Identify which cell holds the provided text, then report its (X, Y) central coordinate. 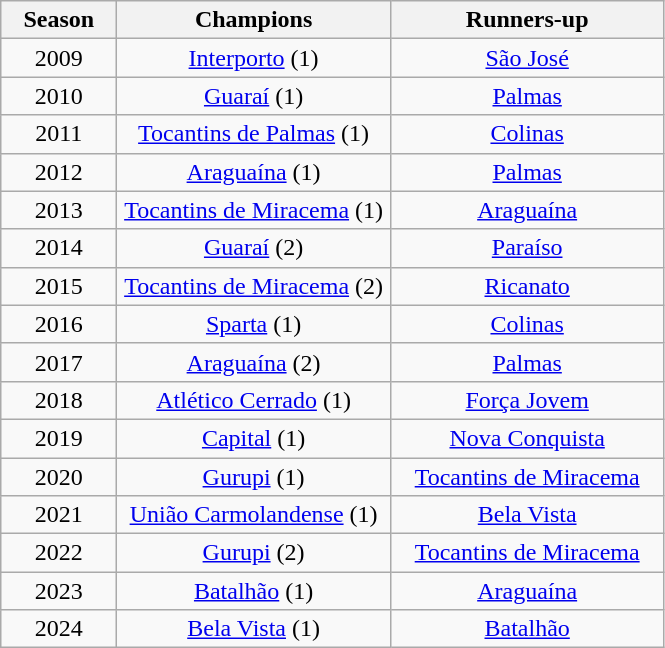
Atlético Cerrado (1) (254, 400)
Tocantins de Miracema (2) (254, 286)
União Carmolandense (1) (254, 515)
Champions (254, 20)
Força Jovem (527, 400)
2018 (59, 400)
2010 (59, 96)
Bela Vista (527, 515)
2013 (59, 210)
Araguaína (2) (254, 362)
2014 (59, 248)
Tocantins de Miracema (1) (254, 210)
Ricanato (527, 286)
Gurupi (2) (254, 553)
Guaraí (2) (254, 248)
2009 (59, 58)
2017 (59, 362)
Tocantins de Palmas (1) (254, 134)
Paraíso (527, 248)
Nova Conquista (527, 438)
Capital (1) (254, 438)
Gurupi (1) (254, 477)
Batalhão (1) (254, 591)
2024 (59, 629)
São José (527, 58)
Season (59, 20)
Guaraí (1) (254, 96)
Batalhão (527, 629)
2012 (59, 172)
2021 (59, 515)
Runners-up (527, 20)
2015 (59, 286)
Araguaína (1) (254, 172)
Interporto (1) (254, 58)
Bela Vista (1) (254, 629)
Sparta (1) (254, 324)
2022 (59, 553)
2020 (59, 477)
2016 (59, 324)
2023 (59, 591)
2019 (59, 438)
2011 (59, 134)
